Scan for the cell matching the given text and deliver its (X, Y) coordinate at center. 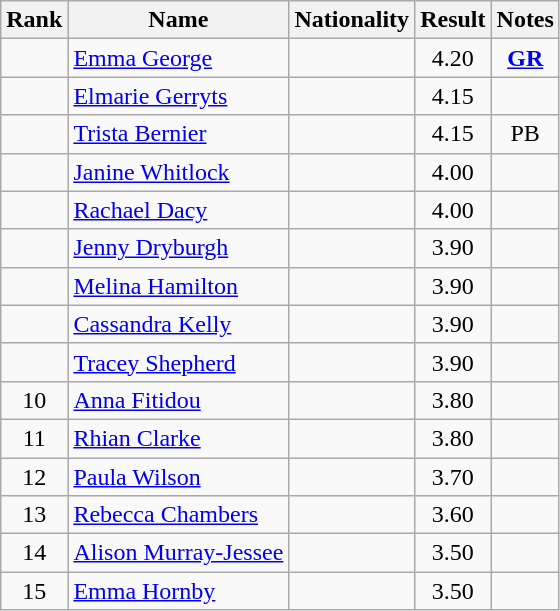
Nationality (352, 20)
15 (34, 591)
Tracey Shepherd (178, 362)
3.70 (453, 477)
Notes (525, 20)
Trista Bernier (178, 134)
11 (34, 438)
Alison Murray-Jessee (178, 553)
Jenny Dryburgh (178, 248)
Rank (34, 20)
Rhian Clarke (178, 438)
3.60 (453, 515)
Emma George (178, 58)
Janine Whitlock (178, 172)
Result (453, 20)
10 (34, 400)
13 (34, 515)
Rachael Dacy (178, 210)
12 (34, 477)
Melina Hamilton (178, 286)
Emma Hornby (178, 591)
14 (34, 553)
4.20 (453, 58)
Elmarie Gerryts (178, 96)
Name (178, 20)
GR (525, 58)
Anna Fitidou (178, 400)
Rebecca Chambers (178, 515)
Cassandra Kelly (178, 324)
PB (525, 134)
Paula Wilson (178, 477)
